Detect which cell encompasses the target text, then output its (X, Y) center coordinate. 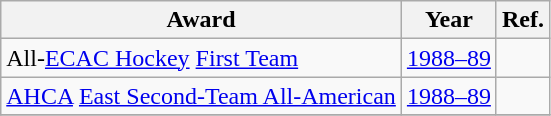
AHCA East Second-Team All-American (202, 96)
All-ECAC Hockey First Team (202, 58)
Year (448, 20)
Ref. (522, 20)
Award (202, 20)
